For the text-containing cell, return its midpoint in [x, y] coordinate format. 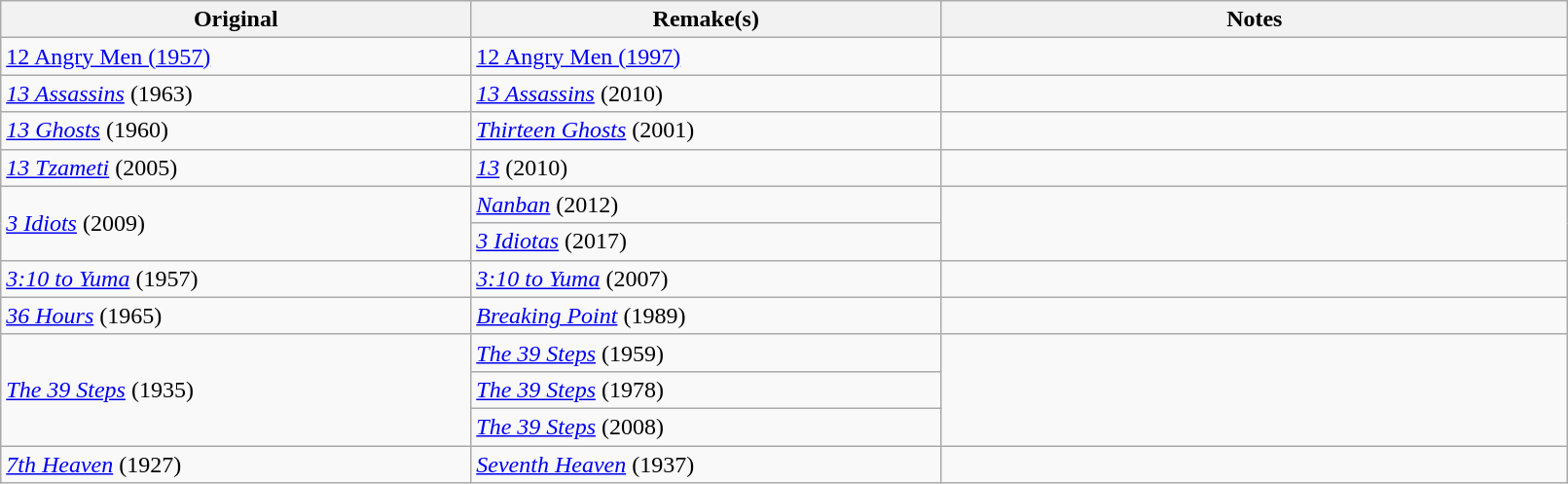
Thirteen Ghosts (2001) [707, 130]
The 39 Steps (2008) [707, 427]
3:10 to Yuma (2007) [707, 279]
Breaking Point (1989) [707, 316]
12 Angry Men (1957) [236, 56]
The 39 Steps (1935) [236, 390]
12 Angry Men (1997) [707, 56]
Seventh Heaven (1937) [707, 465]
Original [236, 19]
13 Assassins (1963) [236, 93]
13 Assassins (2010) [707, 93]
Nanban (2012) [707, 205]
13 Ghosts (1960) [236, 130]
Notes [1255, 19]
The 39 Steps (1978) [707, 390]
3 Idiots (2009) [236, 223]
3:10 to Yuma (1957) [236, 279]
13 Tzameti (2005) [236, 168]
Remake(s) [707, 19]
7th Heaven (1927) [236, 465]
3 Idiotas (2017) [707, 242]
36 Hours (1965) [236, 316]
The 39 Steps (1959) [707, 353]
13 (2010) [707, 168]
